Output the [x, y] coordinate of the center of the cell containing the given text.  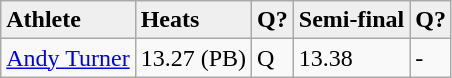
13.38 [351, 58]
- [431, 58]
13.27 (PB) [193, 58]
Q [273, 58]
Athlete [68, 20]
Andy Turner [68, 58]
Semi-final [351, 20]
Heats [193, 20]
